Capture the cell that displays the provided text and extract its (X, Y) central coordinate. 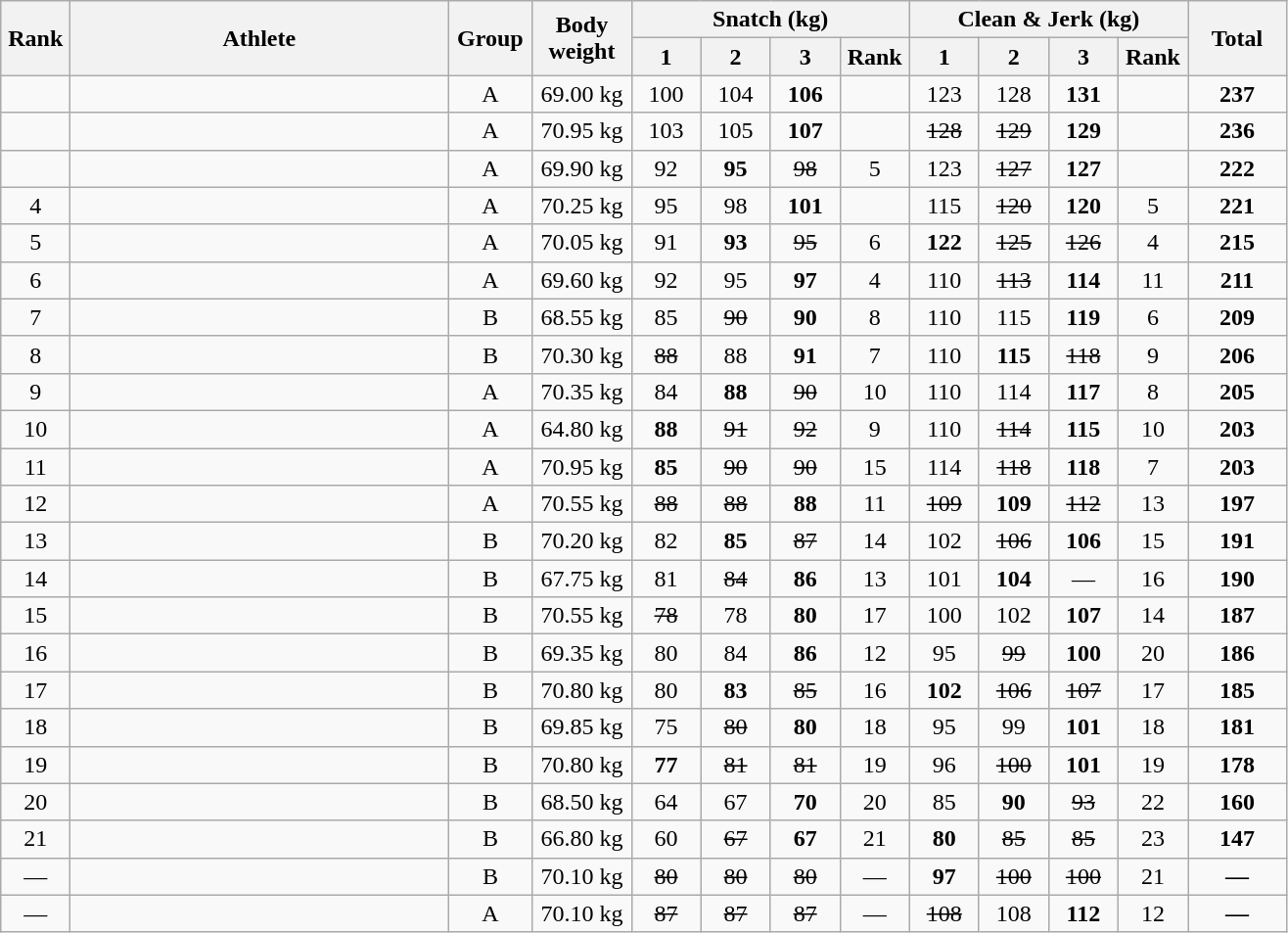
Body weight (581, 38)
206 (1237, 354)
Group (490, 38)
70.25 kg (581, 206)
70.35 kg (581, 392)
68.50 kg (581, 802)
113 (1014, 280)
186 (1237, 653)
236 (1237, 131)
70 (805, 802)
67.75 kg (581, 579)
70.20 kg (581, 541)
131 (1082, 94)
211 (1237, 280)
125 (1014, 243)
122 (943, 243)
70.30 kg (581, 354)
64 (666, 802)
22 (1153, 802)
69.60 kg (581, 280)
126 (1082, 243)
221 (1237, 206)
178 (1237, 765)
96 (943, 765)
68.55 kg (581, 317)
82 (666, 541)
69.00 kg (581, 94)
69.85 kg (581, 727)
69.90 kg (581, 168)
191 (1237, 541)
77 (666, 765)
205 (1237, 392)
Snatch (kg) (770, 20)
209 (1237, 317)
23 (1153, 839)
181 (1237, 727)
Total (1237, 38)
103 (666, 131)
64.80 kg (581, 429)
222 (1237, 168)
Athlete (259, 38)
119 (1082, 317)
83 (736, 690)
66.80 kg (581, 839)
105 (736, 131)
70.05 kg (581, 243)
Clean & Jerk (kg) (1048, 20)
197 (1237, 504)
187 (1237, 616)
185 (1237, 690)
117 (1082, 392)
75 (666, 727)
237 (1237, 94)
215 (1237, 243)
147 (1237, 839)
60 (666, 839)
69.35 kg (581, 653)
160 (1237, 802)
190 (1237, 579)
